From the cell containing the given text, extract its center point as (x, y) coordinate. 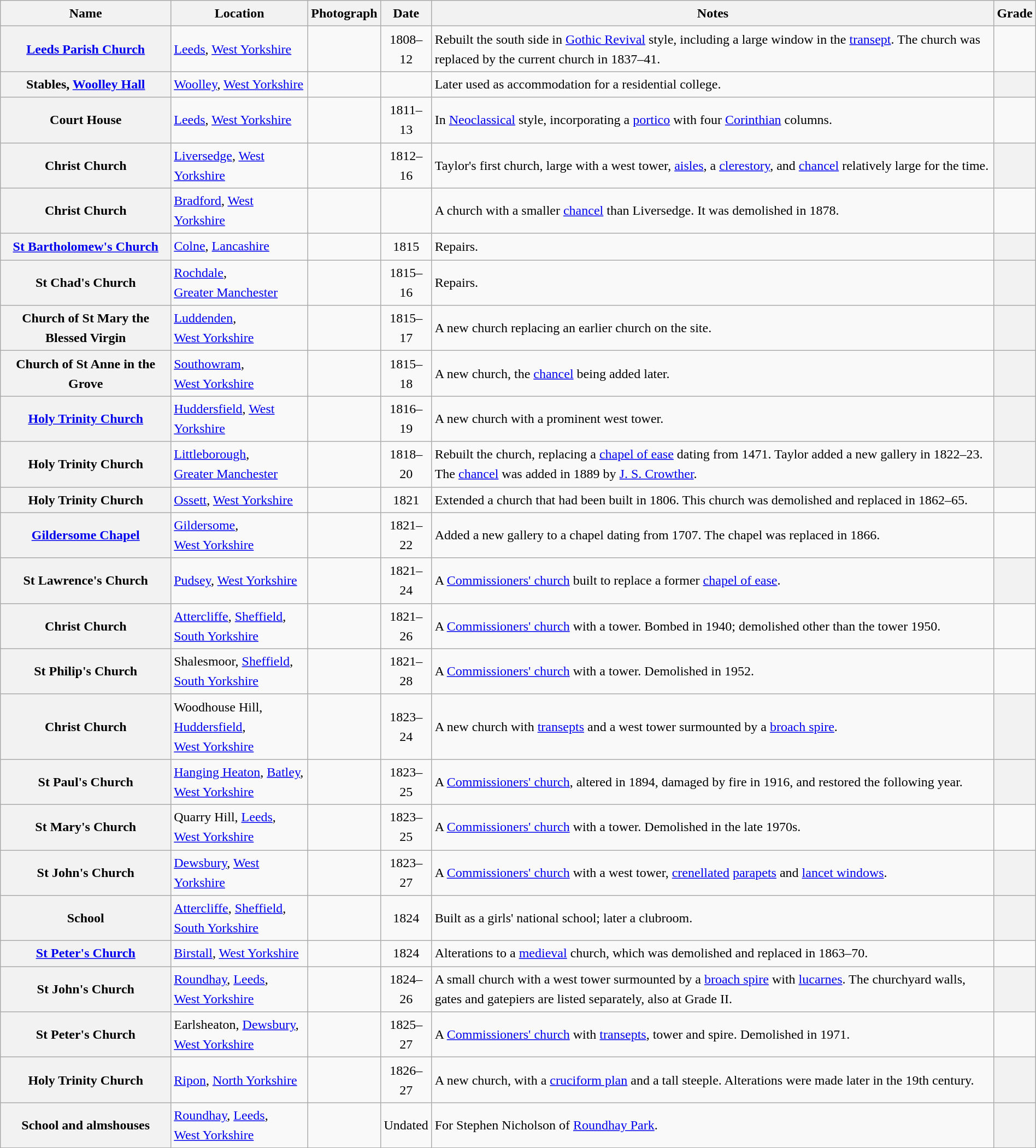
Leeds Parish Church (86, 49)
1815–18 (406, 374)
A Commissioners' church with a tower. Demolished in the late 1970s. (713, 827)
Added a new gallery to a chapel dating from 1707. The chapel was replaced in 1866. (713, 535)
Dewsbury, West Yorkshire (239, 873)
Grade (1015, 13)
Date (406, 13)
Stables, Woolley Hall (86, 84)
Woodhouse Hill, Huddersfield,West Yorkshire (239, 727)
Colne, Lancashire (239, 247)
For Stephen Nicholson of Roundhay Park. (713, 1126)
1823–27 (406, 873)
1825–27 (406, 1035)
St Lawrence's Church (86, 580)
1821 (406, 499)
A Commissioners' church with a tower. Demolished in 1952. (713, 671)
1808–12 (406, 49)
Later used as accommodation for a residential college. (713, 84)
A new church with a prominent west tower. (713, 419)
School and almshouses (86, 1126)
A Commissioners' church with a tower. Bombed in 1940; demolished other than the tower 1950. (713, 626)
Earlsheaton, Dewsbury,West Yorkshire (239, 1035)
Name (86, 13)
Ossett, West Yorkshire (239, 499)
A new church replacing an earlier church on the site. (713, 328)
Pudsey, West Yorkshire (239, 580)
Photograph (344, 13)
1815 (406, 247)
A Commissioners' church, altered in 1894, damaged by fire in 1916, and restored the following year. (713, 781)
Church of St Mary the Blessed Virgin (86, 328)
Shalesmoor, Sheffield,South Yorkshire (239, 671)
Taylor's first church, large with a west tower, aisles, a clerestory, and chancel relatively large for the time. (713, 165)
St Paul's Church (86, 781)
Hanging Heaton, Batley,West Yorkshire (239, 781)
Luddenden,West Yorkshire (239, 328)
1812–16 (406, 165)
St Bartholomew's Church (86, 247)
1815–16 (406, 283)
Ripon, North Yorkshire (239, 1080)
Quarry Hill, Leeds,West Yorkshire (239, 827)
Alterations to a medieval church, which was demolished and replaced in 1863–70. (713, 954)
Southowram,West Yorkshire (239, 374)
1816–19 (406, 419)
Church of St Anne in the Grove (86, 374)
Rebuilt the south side in Gothic Revival style, including a large window in the transept. The church was replaced by the current church in 1837–41. (713, 49)
Notes (713, 13)
St Philip's Church (86, 671)
In Neoclassical style, incorporating a portico with four Corinthian columns. (713, 120)
A new church, the chancel being added later. (713, 374)
1821–22 (406, 535)
A church with a smaller chancel than Liversedge. It was demolished in 1878. (713, 211)
A new church with transepts and a west tower surmounted by a broach spire. (713, 727)
1818–20 (406, 464)
Gildersome Chapel (86, 535)
Liversedge, West Yorkshire (239, 165)
A Commissioners' church with a west tower, crenellated parapets and lancet windows. (713, 873)
Bradford, West Yorkshire (239, 211)
1824–26 (406, 989)
Undated (406, 1126)
A Commissioners' church with transepts, tower and spire. Demolished in 1971. (713, 1035)
School (86, 918)
Rochdale,Greater Manchester (239, 283)
A Commissioners' church built to replace a former chapel of ease. (713, 580)
Location (239, 13)
1826–27 (406, 1080)
1821–28 (406, 671)
Littleborough,Greater Manchester (239, 464)
Birstall, West Yorkshire (239, 954)
Gildersome,West Yorkshire (239, 535)
St Mary's Church (86, 827)
St Chad's Church (86, 283)
A new church, with a cruciform plan and a tall steeple. Alterations were made later in the 19th century. (713, 1080)
Extended a church that had been built in 1806. This church was demolished and replaced in 1862–65. (713, 499)
Huddersfield, West Yorkshire (239, 419)
1823–24 (406, 727)
1815–17 (406, 328)
Built as a girls' national school; later a clubroom. (713, 918)
Court House (86, 120)
Woolley, West Yorkshire (239, 84)
1821–24 (406, 580)
1821–26 (406, 626)
1811–13 (406, 120)
